Return [X, Y] of the center of cell containing provided text 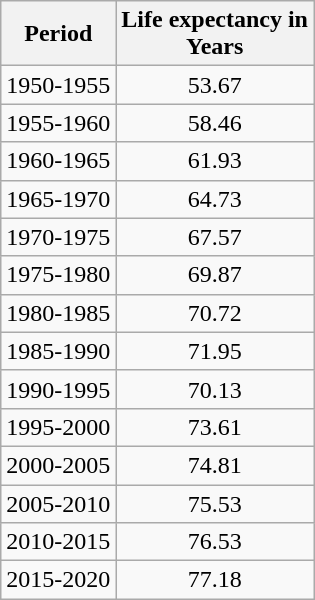
53.67 [215, 85]
1995-2000 [58, 427]
2010-2015 [58, 542]
2005-2010 [58, 503]
77.18 [215, 580]
2000-2005 [58, 465]
76.53 [215, 542]
67.57 [215, 237]
74.81 [215, 465]
1975-1980 [58, 275]
1980-1985 [58, 313]
71.95 [215, 351]
69.87 [215, 275]
70.72 [215, 313]
61.93 [215, 161]
1990-1995 [58, 389]
1955-1960 [58, 123]
Period [58, 34]
64.73 [215, 199]
1960-1965 [58, 161]
Life expectancy inYears [215, 34]
1985-1990 [58, 351]
58.46 [215, 123]
70.13 [215, 389]
2015-2020 [58, 580]
1970-1975 [58, 237]
1950-1955 [58, 85]
73.61 [215, 427]
1965-1970 [58, 199]
75.53 [215, 503]
